From the cell containing the given text, extract its center point as (X, Y) coordinate. 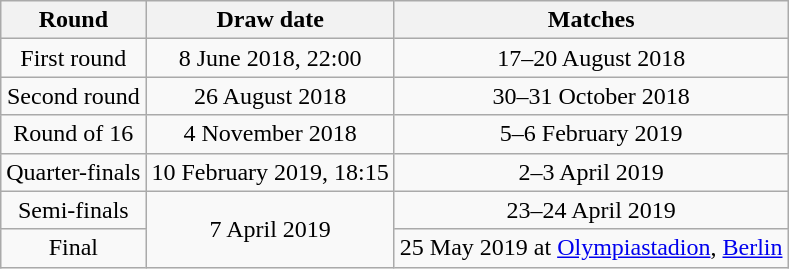
Semi-finals (74, 210)
Draw date (270, 20)
10 February 2019, 18:15 (270, 172)
23–24 April 2019 (591, 210)
4 November 2018 (270, 134)
Matches (591, 20)
2–3 April 2019 (591, 172)
Round (74, 20)
Second round (74, 96)
Round of 16 (74, 134)
7 April 2019 (270, 229)
26 August 2018 (270, 96)
Final (74, 248)
5–6 February 2019 (591, 134)
17–20 August 2018 (591, 58)
First round (74, 58)
25 May 2019 at Olympiastadion, Berlin (591, 248)
8 June 2018, 22:00 (270, 58)
Quarter-finals (74, 172)
30–31 October 2018 (591, 96)
